Extract the [x, y] coordinate from the center of the cell holding the provided text.  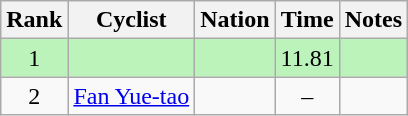
Time [307, 20]
Fan Yue-tao [132, 96]
Nation [235, 20]
Rank [34, 20]
– [307, 96]
Notes [373, 20]
Cyclist [132, 20]
1 [34, 58]
2 [34, 96]
11.81 [307, 58]
